Detect which cell encompasses the target text, then output its [x, y] center coordinate. 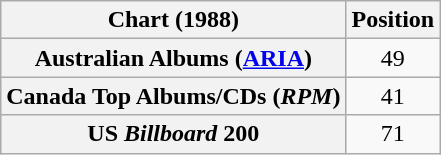
49 [393, 58]
Australian Albums (ARIA) [174, 58]
71 [393, 134]
US Billboard 200 [174, 134]
41 [393, 96]
Canada Top Albums/CDs (RPM) [174, 96]
Position [393, 20]
Chart (1988) [174, 20]
